Provide the [X, Y] coordinate of the cell's center where the given text is located.  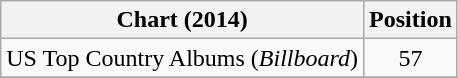
57 [411, 58]
Chart (2014) [182, 20]
US Top Country Albums (Billboard) [182, 58]
Position [411, 20]
